Detect which cell encompasses the target text, then output its [x, y] center coordinate. 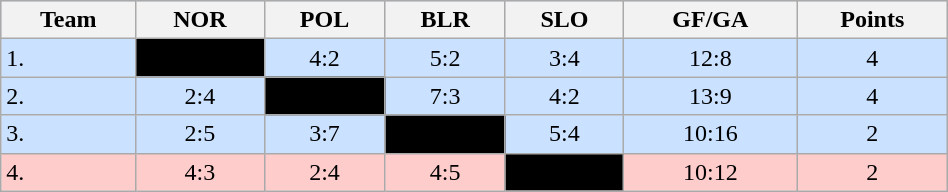
GF/GA [710, 20]
10:12 [710, 172]
SLO [564, 20]
NOR [200, 20]
3:7 [324, 134]
Team [68, 20]
13:9 [710, 96]
5:4 [564, 134]
4:3 [200, 172]
POL [324, 20]
3:4 [564, 58]
7:3 [446, 96]
2:5 [200, 134]
1. [68, 58]
2. [68, 96]
Points [872, 20]
10:16 [710, 134]
5:2 [446, 58]
4:5 [446, 172]
BLR [446, 20]
4. [68, 172]
12:8 [710, 58]
3. [68, 134]
